Scan for the cell matching the given text and deliver its (x, y) coordinate at center. 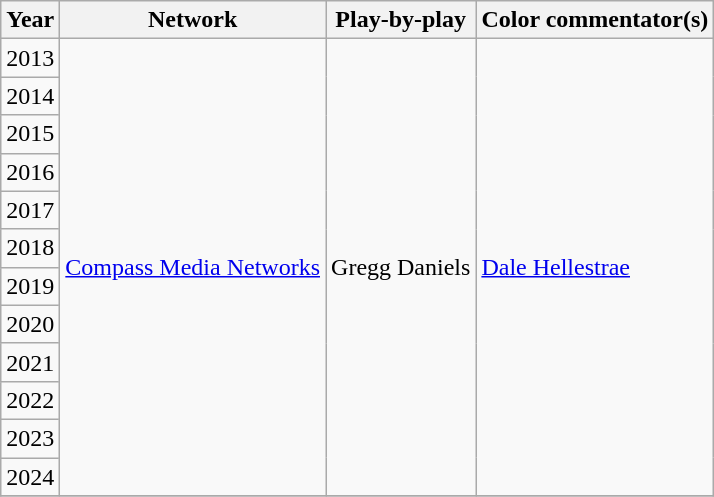
2021 (30, 362)
2023 (30, 438)
Gregg Daniels (401, 268)
Network (193, 20)
Compass Media Networks (193, 268)
2020 (30, 324)
2018 (30, 248)
Year (30, 20)
2015 (30, 134)
Play-by-play (401, 20)
2024 (30, 477)
2022 (30, 400)
2019 (30, 286)
Color commentator(s) (595, 20)
2013 (30, 58)
2014 (30, 96)
2017 (30, 210)
Dale Hellestrae (595, 268)
2016 (30, 172)
